Extract the (X, Y) coordinate from the center of the cell holding the provided text.  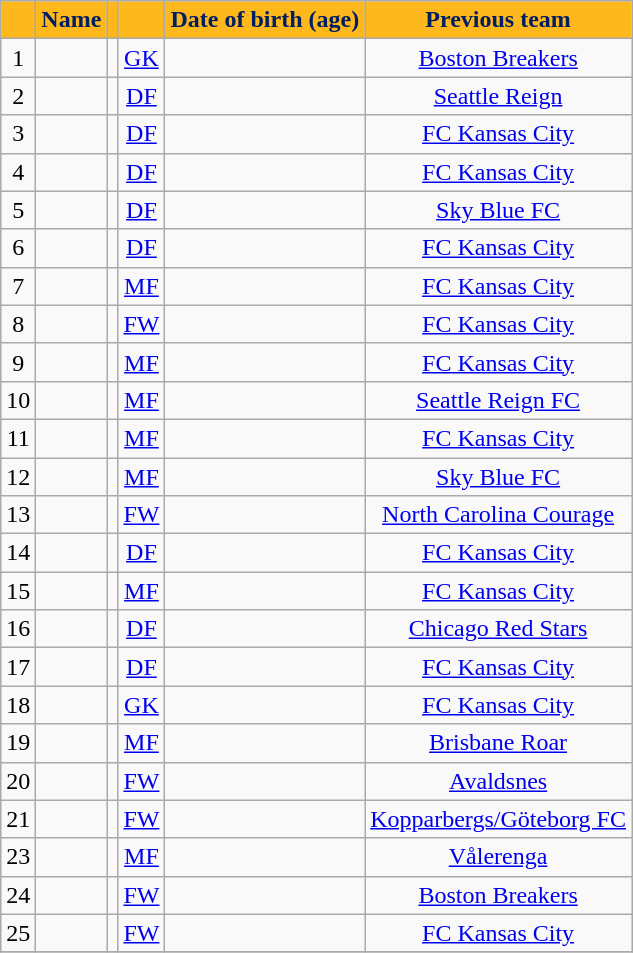
Kopparbergs/Göteborg FC (498, 819)
7 (18, 286)
9 (18, 362)
10 (18, 400)
Name (72, 20)
6 (18, 248)
21 (18, 819)
Previous team (498, 20)
3 (18, 134)
20 (18, 781)
Avaldsnes (498, 781)
1 (18, 58)
Seattle Reign FC (498, 400)
12 (18, 477)
North Carolina Courage (498, 515)
2 (18, 96)
5 (18, 210)
23 (18, 857)
25 (18, 933)
Date of birth (age) (265, 20)
Vålerenga (498, 857)
Brisbane Roar (498, 743)
17 (18, 667)
Chicago Red Stars (498, 629)
15 (18, 591)
11 (18, 438)
4 (18, 172)
8 (18, 324)
13 (18, 515)
14 (18, 553)
16 (18, 629)
Seattle Reign (498, 96)
24 (18, 895)
19 (18, 743)
18 (18, 705)
